Detect which cell encompasses the target text, then output its [x, y] center coordinate. 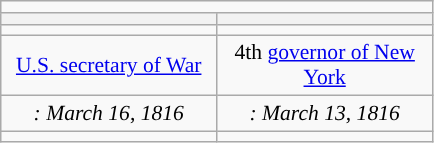
U.S. secretary of War [109, 66]
4th governor of New York [325, 66]
: March 13, 1816 [325, 114]
: March 16, 1816 [109, 114]
